For the text-containing cell, return its midpoint in [X, Y] coordinate format. 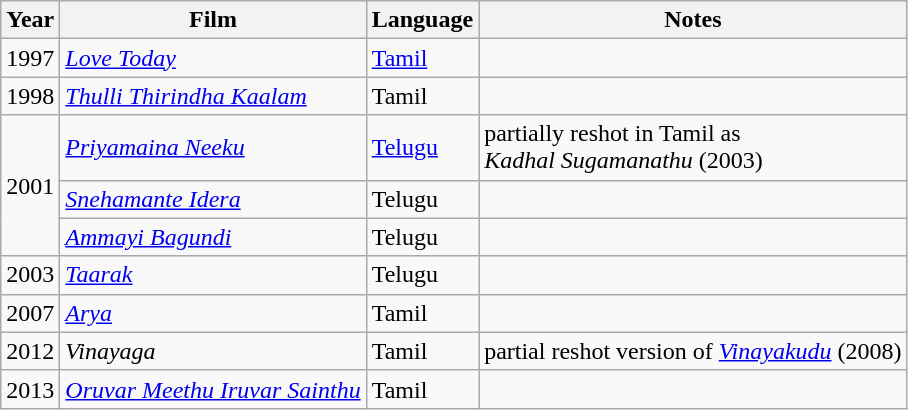
Arya [213, 313]
1998 [30, 96]
Priyamaina Neeku [213, 148]
partially reshot in Tamil as Kadhal Sugamanathu (2003) [694, 148]
Snehamante Idera [213, 199]
2013 [30, 389]
2001 [30, 186]
Taarak [213, 275]
2007 [30, 313]
Ammayi Bagundi [213, 237]
partial reshot version of Vinayakudu (2008) [694, 351]
Notes [694, 20]
Year [30, 20]
1997 [30, 58]
Language [422, 20]
Vinayaga [213, 351]
2012 [30, 351]
Film [213, 20]
2003 [30, 275]
Oruvar Meethu Iruvar Sainthu [213, 389]
Thulli Thirindha Kaalam [213, 96]
Love Today [213, 58]
